For the text-containing cell, return its midpoint in (X, Y) coordinate format. 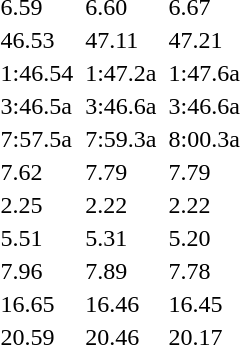
2.22 (121, 205)
5.31 (121, 238)
16.46 (121, 304)
7.79 (121, 172)
7.89 (121, 271)
3:46.6a (121, 106)
1:47.2a (121, 73)
47.11 (121, 40)
7:59.3a (121, 139)
